For the text-containing cell, return its midpoint in (x, y) coordinate format. 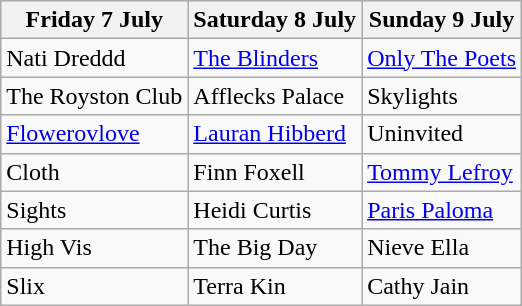
Sunday 9 July (442, 20)
Nieve Ella (442, 248)
Friday 7 July (94, 20)
The Blinders (275, 58)
Saturday 8 July (275, 20)
Slix (94, 286)
Finn Foxell (275, 172)
Only The Poets (442, 58)
Cathy Jain (442, 286)
Nati Dreddd (94, 58)
Uninvited (442, 134)
Lauran Hibberd (275, 134)
Heidi Curtis (275, 210)
The Big Day (275, 248)
Terra Kin (275, 286)
The Royston Club (94, 96)
Skylights (442, 96)
Tommy Lefroy (442, 172)
Afflecks Palace (275, 96)
Cloth (94, 172)
Paris Paloma (442, 210)
Sights (94, 210)
Flowerovlove (94, 134)
High Vis (94, 248)
